Return [x, y] of the center of cell containing provided text 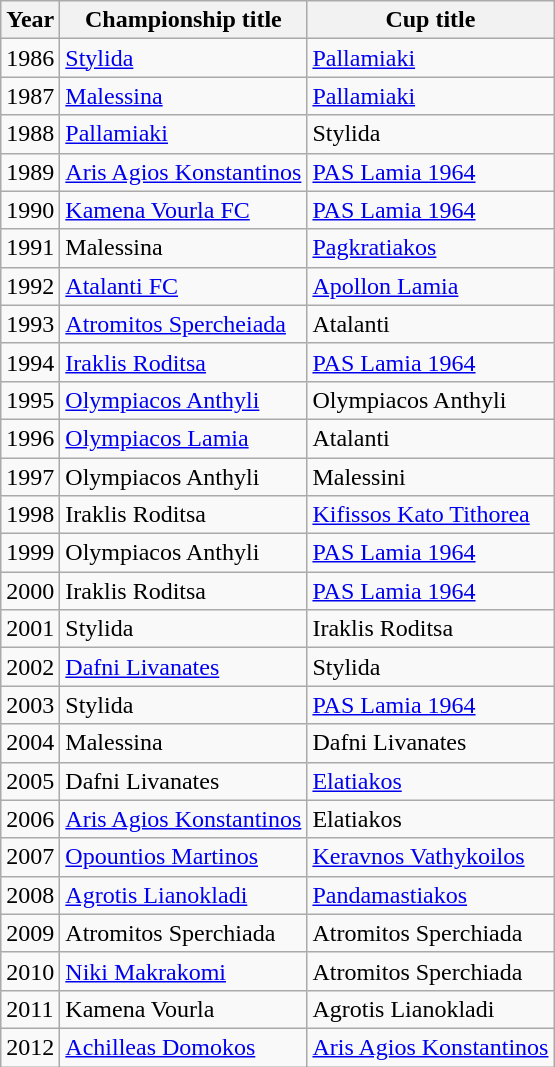
Apollon Lamia [430, 286]
Championship title [184, 20]
Kamena Vourla [184, 1009]
1995 [30, 400]
2004 [30, 743]
2012 [30, 1047]
1999 [30, 553]
Malessini [430, 477]
2000 [30, 591]
Opountios Martinos [184, 857]
1990 [30, 210]
1991 [30, 248]
2002 [30, 667]
2011 [30, 1009]
2010 [30, 971]
Year [30, 20]
1994 [30, 362]
2005 [30, 781]
2001 [30, 629]
1988 [30, 134]
2008 [30, 895]
1997 [30, 477]
Kifissos Kato Tithorea [430, 515]
Keravnos Vathykoilos [430, 857]
2009 [30, 933]
Pandamastiakos [430, 895]
Pagkratiakos [430, 248]
Atalanti FC [184, 286]
1986 [30, 58]
Kamena Vourla FC [184, 210]
2006 [30, 819]
1987 [30, 96]
1993 [30, 324]
Achilleas Domokos [184, 1047]
Olympiacos Lamia [184, 438]
1998 [30, 515]
Niki Makrakomi [184, 971]
Atromitos Spercheiada [184, 324]
2007 [30, 857]
1989 [30, 172]
Cup title [430, 20]
2003 [30, 705]
1996 [30, 438]
1992 [30, 286]
